Extract the [X, Y] coordinate from the center of the cell holding the provided text.  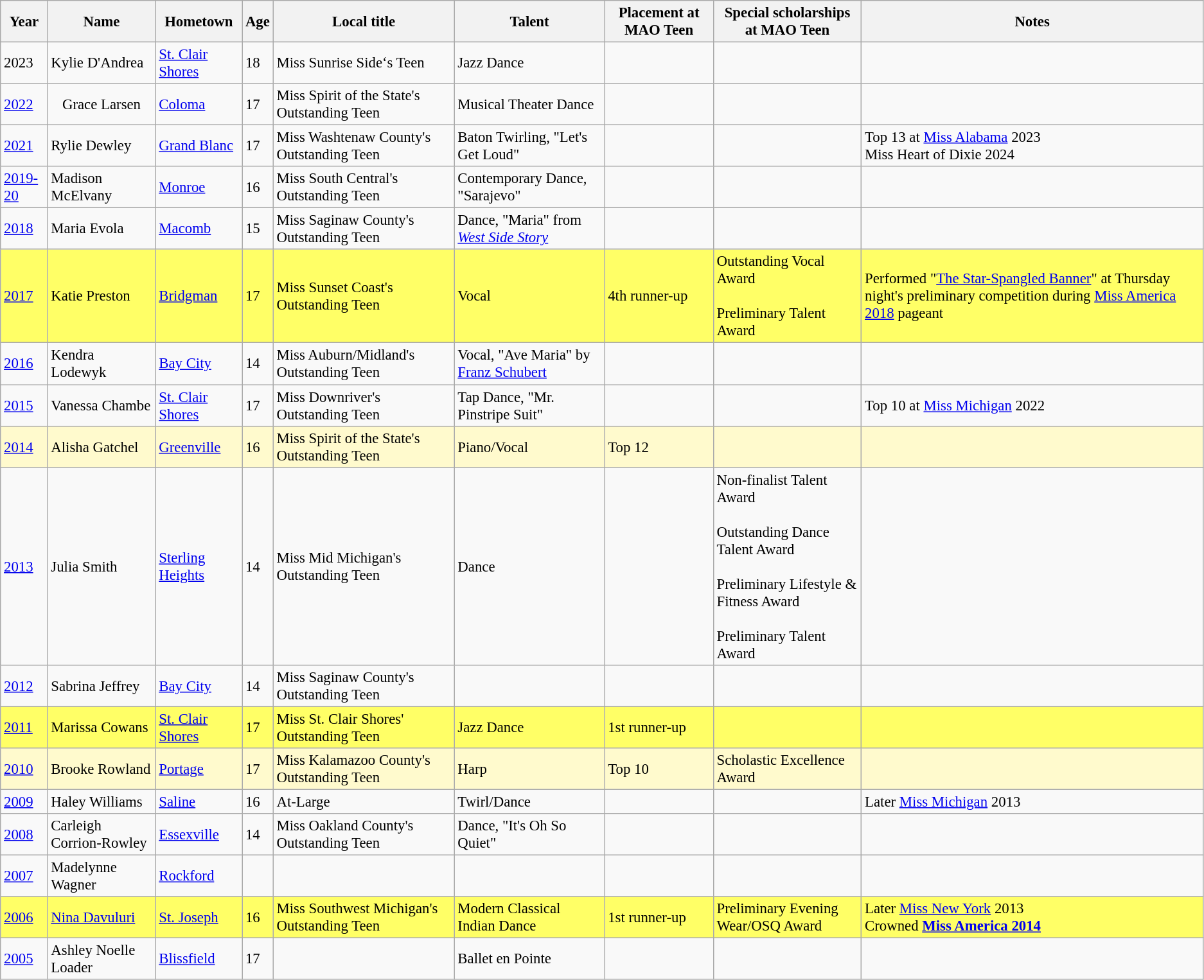
Top 12 [659, 447]
Hometown [199, 22]
Rylie Dewley [102, 146]
Katie Preston [102, 296]
Portage [199, 769]
Nina Davuluri [102, 917]
Contemporary Dance, "Sarajevo" [529, 188]
Special scholarships at MAO Teen [788, 22]
Coloma [199, 104]
Notes [1032, 22]
2018 [24, 229]
St. Joseph [199, 917]
Sterling Heights [199, 566]
Miss St. Clair Shores' Outstanding Teen [364, 727]
Miss Auburn/Midland's Outstanding Teen [364, 363]
Performed "The Star-Spangled Banner" at Thursday night's preliminary competition during Miss America 2018 pageant [1032, 296]
Julia Smith [102, 566]
At-Large [364, 801]
Ballet en Pointe [529, 959]
Blissfield [199, 959]
Miss Sunset Coast's Outstanding Teen [364, 296]
Dance [529, 566]
Scholastic Excellence Award [788, 769]
Greenville [199, 447]
2021 [24, 146]
Sabrina Jeffrey [102, 686]
2005 [24, 959]
Vocal, "Ave Maria" by Franz Schubert [529, 363]
Later Miss Michigan 2013 [1032, 801]
Carleigh Corrion-Rowley [102, 835]
2011 [24, 727]
Twirl/Dance [529, 801]
Grace Larsen [102, 104]
Musical Theater Dance [529, 104]
Local title [364, 22]
Monroe [199, 188]
4th runner-up [659, 296]
2019-20 [24, 188]
2006 [24, 917]
Essexville [199, 835]
Rockford [199, 876]
Brooke Rowland [102, 769]
Later Miss New York 2013Crowned Miss America 2014 [1032, 917]
Preliminary Evening Wear/OSQ Award [788, 917]
Modern Classical Indian Dance [529, 917]
Kylie D'Andrea [102, 63]
Year [24, 22]
2015 [24, 406]
Talent [529, 22]
Baton Twirling, "Let's Get Loud" [529, 146]
Miss Southwest Michigan's Outstanding Teen [364, 917]
Kendra Lodewyk [102, 363]
Dance, "It's Oh So Quiet" [529, 835]
Miss Sunrise Side‘s Teen [364, 63]
2016 [24, 363]
Alisha Gatchel [102, 447]
Harp [529, 769]
Madelynne Wagner [102, 876]
Placement at MAO Teen [659, 22]
18 [258, 63]
2012 [24, 686]
Marissa Cowans [102, 727]
Ashley Noelle Loader [102, 959]
2007 [24, 876]
2022 [24, 104]
15 [258, 229]
2023 [24, 63]
Haley Williams [102, 801]
Name [102, 22]
Outstanding Vocal AwardPreliminary Talent Award [788, 296]
2010 [24, 769]
2009 [24, 801]
Maria Evola [102, 229]
2013 [24, 566]
Top 10 [659, 769]
Miss South Central's Outstanding Teen [364, 188]
Piano/Vocal [529, 447]
2008 [24, 835]
Miss Oakland County's Outstanding Teen [364, 835]
Top 10 at Miss Michigan 2022 [1032, 406]
Miss Mid Michigan's Outstanding Teen [364, 566]
Bridgman [199, 296]
Miss Downriver's Outstanding Teen [364, 406]
Miss Washtenaw County's Outstanding Teen [364, 146]
Grand Blanc [199, 146]
Non-finalist Talent AwardOutstanding Dance Talent AwardPreliminary Lifestyle & Fitness AwardPreliminary Talent Award [788, 566]
2017 [24, 296]
Top 13 at Miss Alabama 2023Miss Heart of Dixie 2024 [1032, 146]
Age [258, 22]
Vanessa Chambe [102, 406]
Dance, "Maria" from West Side Story [529, 229]
Miss Kalamazoo County's Outstanding Teen [364, 769]
2014 [24, 447]
Macomb [199, 229]
Madison McElvany [102, 188]
Vocal [529, 296]
Tap Dance, "Mr. Pinstripe Suit" [529, 406]
Saline [199, 801]
